Determine the (X, Y) coordinate at the center of the cell enclosing the given text.  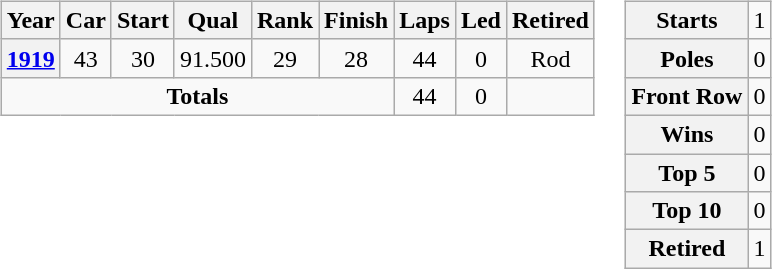
30 (142, 58)
Year (30, 20)
Top 10 (687, 211)
Finish (356, 20)
Start (142, 20)
Totals (197, 96)
Qual (212, 20)
28 (356, 58)
29 (284, 58)
Front Row (687, 96)
Starts (687, 20)
1919 (30, 58)
Rod (550, 58)
Laps (425, 20)
Car (86, 20)
Wins (687, 134)
Poles (687, 58)
91.500 (212, 58)
Rank (284, 20)
43 (86, 58)
Led (480, 20)
Top 5 (687, 173)
